From the cell containing the given text, extract its center point as [x, y] coordinate. 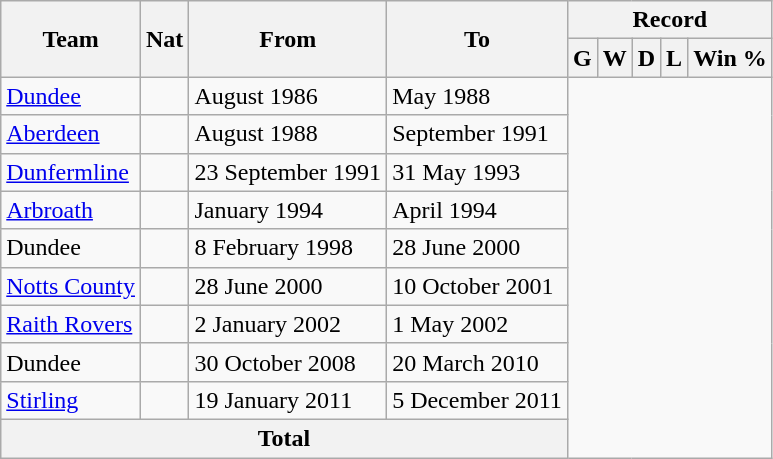
May 1988 [478, 96]
From [288, 39]
Nat [165, 39]
April 1994 [478, 210]
20 March 2010 [478, 362]
1 May 2002 [478, 324]
September 1991 [478, 134]
Stirling [71, 400]
D [646, 58]
Aberdeen [71, 134]
5 December 2011 [478, 400]
Notts County [71, 286]
W [614, 58]
31 May 1993 [478, 172]
To [478, 39]
August 1986 [288, 96]
L [674, 58]
19 January 2011 [288, 400]
Team [71, 39]
August 1988 [288, 134]
Arbroath [71, 210]
10 October 2001 [478, 286]
23 September 1991 [288, 172]
Win % [730, 58]
G [582, 58]
Dunfermline [71, 172]
30 October 2008 [288, 362]
Record [670, 20]
8 February 1998 [288, 248]
Total [284, 438]
January 1994 [288, 210]
Raith Rovers [71, 324]
2 January 2002 [288, 324]
